Locate the cell with the specified text and output its (x, y) center coordinate. 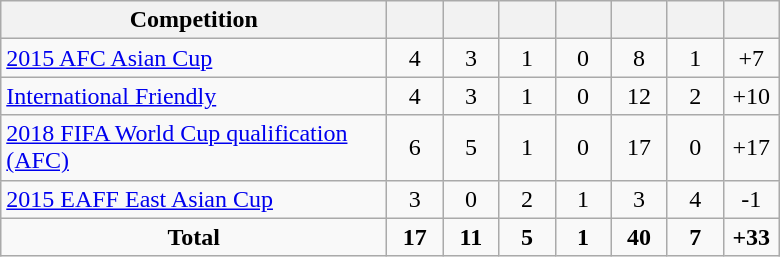
6 (415, 148)
12 (639, 96)
2018 FIFA World Cup qualification (AFC) (194, 148)
+7 (751, 58)
Competition (194, 20)
11 (471, 237)
International Friendly (194, 96)
8 (639, 58)
+10 (751, 96)
Total (194, 237)
2015 EAFF East Asian Cup (194, 199)
2015 AFC Asian Cup (194, 58)
7 (695, 237)
+33 (751, 237)
40 (639, 237)
-1 (751, 199)
+17 (751, 148)
